Identify which cell holds the provided text, then report its (X, Y) central coordinate. 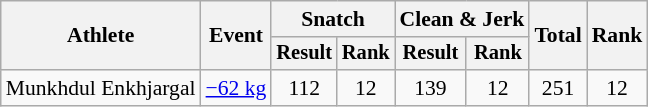
139 (431, 88)
Munkhdul Enkhjargal (101, 88)
112 (304, 88)
Event (236, 36)
−62 kg (236, 88)
Total (558, 36)
251 (558, 88)
Snatch (332, 19)
Athlete (101, 36)
Clean & Jerk (462, 19)
